Find where the given text appears and provide that cell's center as [x, y] coordinate. 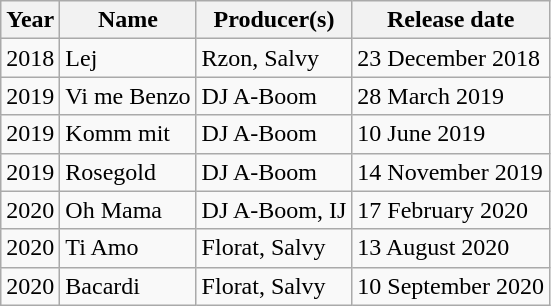
14 November 2019 [451, 172]
Rosegold [128, 172]
17 February 2020 [451, 210]
Rzon, Salvy [274, 58]
13 August 2020 [451, 248]
Komm mit [128, 134]
23 December 2018 [451, 58]
Lej [128, 58]
Release date [451, 20]
Producer(s) [274, 20]
Ti Amo [128, 248]
Oh Mama [128, 210]
Year [30, 20]
10 September 2020 [451, 286]
10 June 2019 [451, 134]
2018 [30, 58]
DJ A-Boom, IJ [274, 210]
28 March 2019 [451, 96]
Bacardi [128, 286]
Vi me Benzo [128, 96]
Name [128, 20]
